From the cell containing the given text, extract its center point as (X, Y) coordinate. 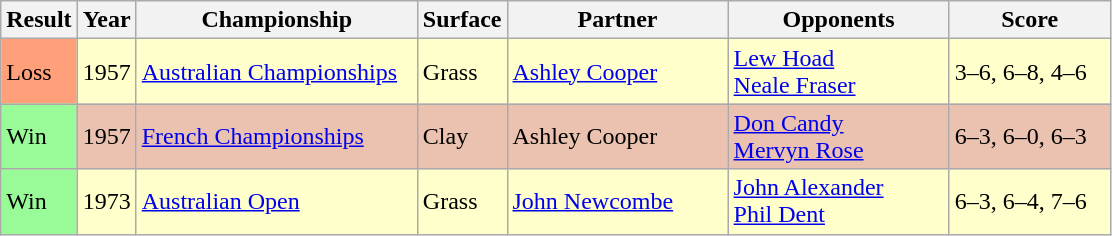
John Newcombe (618, 202)
Loss (39, 72)
French Championships (276, 136)
Surface (462, 20)
Don Candy Mervyn Rose (838, 136)
Year (106, 20)
6–3, 6–4, 7–6 (1030, 202)
Championship (276, 20)
Partner (618, 20)
Score (1030, 20)
1973 (106, 202)
Clay (462, 136)
Lew Hoad Neale Fraser (838, 72)
Opponents (838, 20)
Australian Championships (276, 72)
6–3, 6–0, 6–3 (1030, 136)
Result (39, 20)
Australian Open (276, 202)
John Alexander Phil Dent (838, 202)
3–6, 6–8, 4–6 (1030, 72)
